Extract the (X, Y) coordinate from the center of the cell holding the provided text.  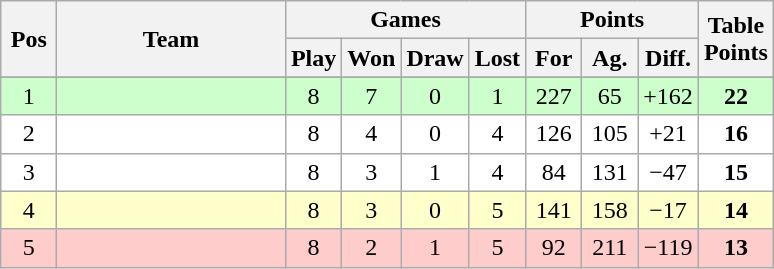
84 (554, 172)
13 (736, 248)
Pos (29, 39)
Draw (435, 58)
−17 (668, 210)
Games (405, 20)
15 (736, 172)
−119 (668, 248)
92 (554, 248)
158 (610, 210)
65 (610, 96)
+162 (668, 96)
+21 (668, 134)
Play (313, 58)
16 (736, 134)
Team (172, 39)
−47 (668, 172)
126 (554, 134)
For (554, 58)
227 (554, 96)
Points (612, 20)
14 (736, 210)
Diff. (668, 58)
105 (610, 134)
Table Points (736, 39)
131 (610, 172)
7 (372, 96)
Lost (497, 58)
22 (736, 96)
211 (610, 248)
141 (554, 210)
Won (372, 58)
Ag. (610, 58)
